Extract the [x, y] coordinate from the center of the cell holding the provided text.  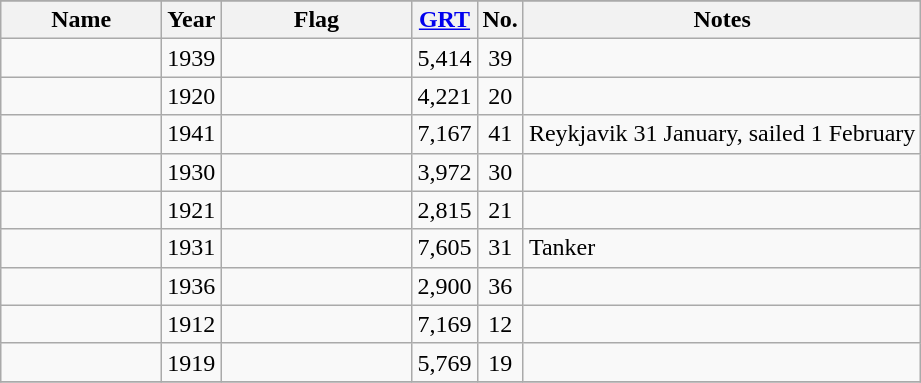
4,221 [444, 96]
1912 [192, 324]
No. [500, 20]
Reykjavik 31 January, sailed 1 February [722, 134]
1936 [192, 286]
19 [500, 362]
36 [500, 286]
20 [500, 96]
Name [82, 20]
7,605 [444, 248]
5,769 [444, 362]
Year [192, 20]
1941 [192, 134]
1920 [192, 96]
1921 [192, 210]
30 [500, 172]
1919 [192, 362]
2,815 [444, 210]
GRT [444, 20]
Notes [722, 20]
3,972 [444, 172]
7,169 [444, 324]
41 [500, 134]
12 [500, 324]
1931 [192, 248]
7,167 [444, 134]
5,414 [444, 58]
21 [500, 210]
1939 [192, 58]
Tanker [722, 248]
Flag [316, 20]
39 [500, 58]
31 [500, 248]
1930 [192, 172]
2,900 [444, 286]
